Provide the [x, y] coordinate of the cell's center where the given text is located.  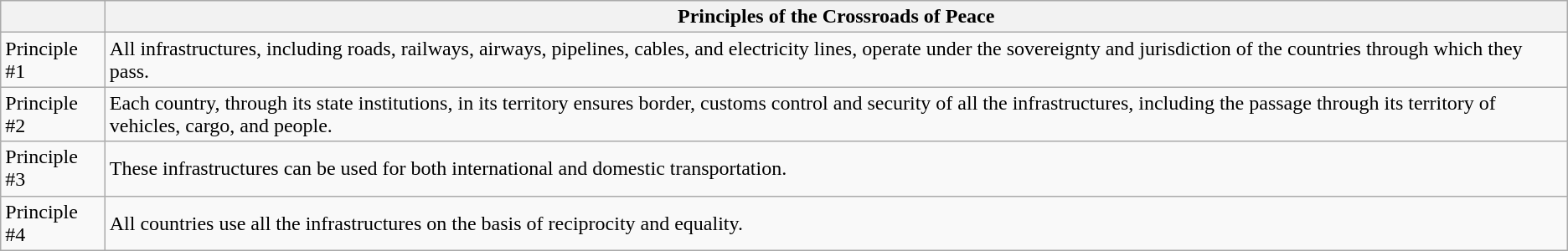
Principle #4 [53, 223]
Principles of the Crossroads of Peace [836, 17]
Principle #2 [53, 114]
Principle #3 [53, 169]
All countries use all the infrastructures on the basis of reciprocity and equality. [836, 223]
These infrastructures can be used for both international and domestic transportation. [836, 169]
Principle #1 [53, 60]
